From the cell containing the given text, extract its center point as [X, Y] coordinate. 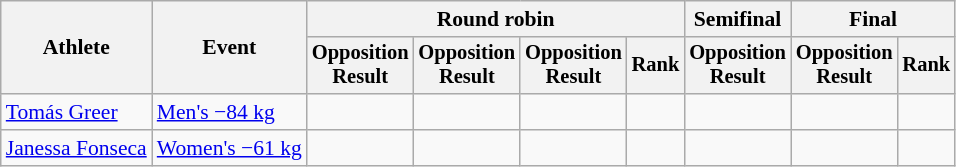
Men's −84 kg [230, 112]
Final [873, 19]
Women's −61 kg [230, 148]
Athlete [76, 48]
Event [230, 48]
Semifinal [738, 19]
Tomás Greer [76, 112]
Round robin [496, 19]
Janessa Fonseca [76, 148]
